For the text-containing cell, return its midpoint in (X, Y) coordinate format. 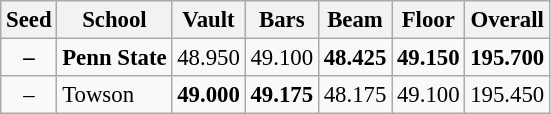
Bars (282, 20)
Towson (114, 95)
School (114, 20)
49.150 (428, 58)
195.450 (508, 95)
Seed (29, 20)
48.425 (354, 58)
49.175 (282, 95)
Vault (208, 20)
Floor (428, 20)
195.700 (508, 58)
49.000 (208, 95)
Overall (508, 20)
48.175 (354, 95)
48.950 (208, 58)
Penn State (114, 58)
Beam (354, 20)
